From the cell containing the given text, extract its center point as (x, y) coordinate. 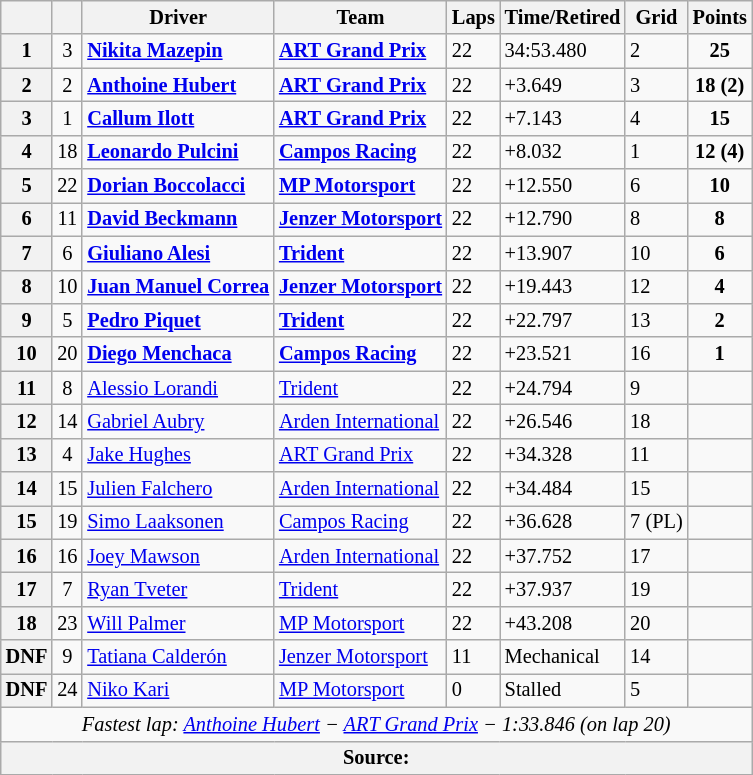
+37.937 (563, 589)
Fastest lap: Anthoine Hubert − ART Grand Prix − 1:33.846 (on lap 20) (376, 724)
25 (720, 51)
+34.328 (563, 455)
Diego Menchaca (178, 354)
Source: (376, 758)
Callum Ilott (178, 118)
Driver (178, 17)
Simo Laaksonen (178, 522)
Will Palmer (178, 623)
Pedro Piquet (178, 320)
+34.484 (563, 489)
+19.443 (563, 287)
Giuliano Alesi (178, 253)
Niko Kari (178, 690)
Stalled (563, 690)
7 (PL) (656, 522)
Grid (656, 17)
23 (67, 623)
+23.521 (563, 354)
+43.208 (563, 623)
+12.790 (563, 219)
+8.032 (563, 152)
David Beckmann (178, 219)
Ryan Tveter (178, 589)
Laps (474, 17)
+13.907 (563, 253)
Leonardo Pulcini (178, 152)
Time/Retired (563, 17)
+22.797 (563, 320)
Julien Falchero (178, 489)
Nikita Mazepin (178, 51)
+12.550 (563, 186)
+7.143 (563, 118)
+3.649 (563, 85)
Dorian Boccolacci (178, 186)
0 (474, 690)
+37.752 (563, 556)
Team (360, 17)
24 (67, 690)
12 (4) (720, 152)
Tatiana Calderón (178, 657)
Jake Hughes (178, 455)
+36.628 (563, 522)
Gabriel Aubry (178, 421)
Juan Manuel Correa (178, 287)
+24.794 (563, 388)
+26.546 (563, 421)
Joey Mawson (178, 556)
Points (720, 17)
Alessio Lorandi (178, 388)
Mechanical (563, 657)
18 (2) (720, 85)
34:53.480 (563, 51)
Anthoine Hubert (178, 85)
